Return [X, Y] of the center of cell containing provided text 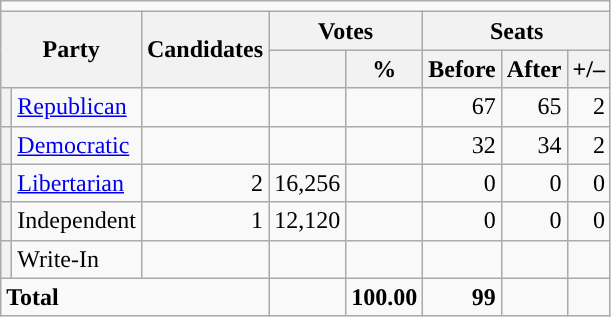
67 [462, 107]
Party [72, 50]
Write-In [77, 259]
Libertarian [77, 183]
12,120 [308, 221]
Votes [346, 31]
After [534, 69]
Before [462, 69]
Candidates [204, 50]
Republican [77, 107]
32 [462, 145]
100.00 [384, 297]
% [384, 69]
34 [534, 145]
+/– [588, 69]
99 [462, 297]
Total [135, 297]
Democratic [77, 145]
16,256 [308, 183]
Seats [517, 31]
65 [534, 107]
1 [204, 221]
Independent [77, 221]
